Locate the cell with the specified text and output its (x, y) center coordinate. 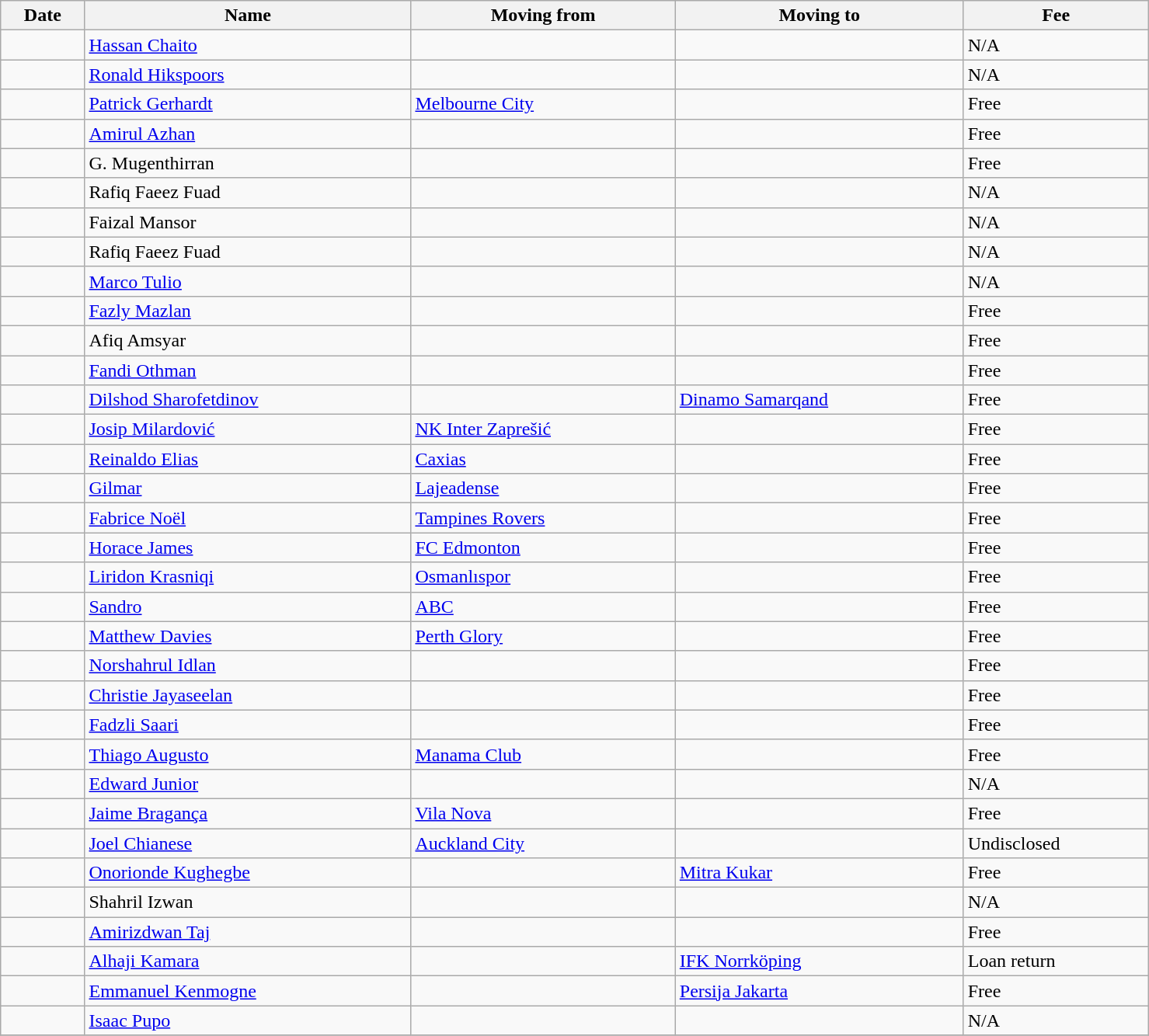
Moving from (543, 16)
Joel Chianese (248, 843)
Gilmar (248, 488)
Moving to (819, 16)
Fee (1056, 16)
Mitra Kukar (819, 873)
Edward Junior (248, 784)
Name (248, 16)
ABC (543, 607)
Patrick Gerhardt (248, 104)
Matthew Davies (248, 636)
Caxias (543, 459)
Persija Jakarta (819, 991)
Faizal Mansor (248, 222)
G. Mugenthirran (248, 163)
Onorionde Kughegbe (248, 873)
Fandi Othman (248, 370)
Fabrice Noël (248, 518)
Osmanlıspor (543, 577)
Horace James (248, 548)
Norshahrul Idlan (248, 666)
Amirizdwan Taj (248, 932)
Ronald Hikspoors (248, 75)
Vila Nova (543, 813)
Liridon Krasniqi (248, 577)
Emmanuel Kenmogne (248, 991)
Thiago Augusto (248, 754)
Amirul Azhan (248, 134)
IFK Norrköping (819, 961)
Auckland City (543, 843)
Manama Club (543, 754)
Marco Tulio (248, 281)
Jaime Bragança (248, 813)
FC Edmonton (543, 548)
Undisclosed (1056, 843)
NK Inter Zaprešić (543, 429)
Alhaji Kamara (248, 961)
Dilshod Sharofetdinov (248, 400)
Fazly Mazlan (248, 311)
Dinamo Samarqand (819, 400)
Christie Jayaseelan (248, 695)
Melbourne City (543, 104)
Reinaldo Elias (248, 459)
Hassan Chaito (248, 45)
Sandro (248, 607)
Afiq Amsyar (248, 340)
Perth Glory (543, 636)
Lajeadense (543, 488)
Fadzli Saari (248, 725)
Shahril Izwan (248, 902)
Date (43, 16)
Isaac Pupo (248, 1020)
Josip Milardović (248, 429)
Loan return (1056, 961)
Tampines Rovers (543, 518)
